For the text-containing cell, return its midpoint in [X, Y] coordinate format. 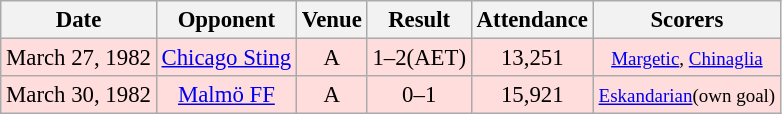
0–1 [419, 95]
1–2(AET) [419, 58]
Margetic, Chinaglia [686, 58]
Venue [332, 20]
Scorers [686, 20]
Eskandarian(own goal) [686, 95]
Result [419, 20]
13,251 [532, 58]
Date [78, 20]
Attendance [532, 20]
15,921 [532, 95]
Chicago Sting [226, 58]
March 27, 1982 [78, 58]
March 30, 1982 [78, 95]
Opponent [226, 20]
Malmö FF [226, 95]
